Output the [X, Y] coordinate of the center of the cell containing the given text.  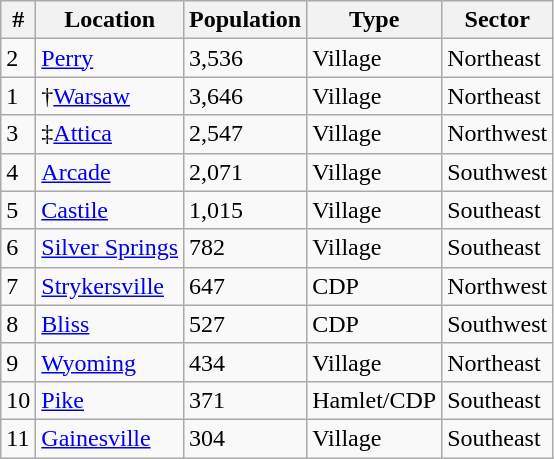
Silver Springs [110, 248]
11 [18, 438]
Location [110, 20]
3,646 [246, 96]
782 [246, 248]
527 [246, 324]
Pike [110, 400]
Hamlet/CDP [374, 400]
Bliss [110, 324]
Type [374, 20]
9 [18, 362]
Strykersville [110, 286]
4 [18, 172]
5 [18, 210]
2,547 [246, 134]
371 [246, 400]
2 [18, 58]
Gainesville [110, 438]
Arcade [110, 172]
Castile [110, 210]
6 [18, 248]
Population [246, 20]
2,071 [246, 172]
Sector [498, 20]
3 [18, 134]
434 [246, 362]
7 [18, 286]
# [18, 20]
8 [18, 324]
304 [246, 438]
647 [246, 286]
Perry [110, 58]
1 [18, 96]
1,015 [246, 210]
3,536 [246, 58]
†Warsaw [110, 96]
Wyoming [110, 362]
‡Attica [110, 134]
10 [18, 400]
